From the cell containing the given text, extract its center point as (X, Y) coordinate. 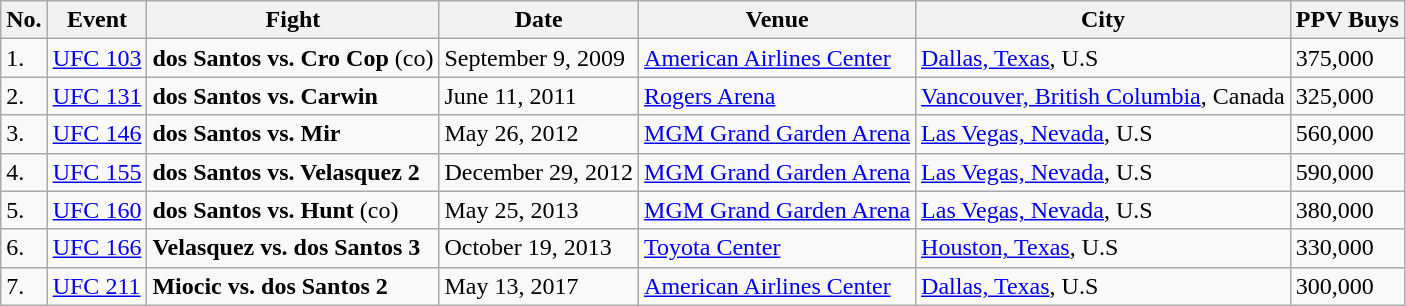
UFC 160 (97, 210)
UFC 166 (97, 248)
325,000 (1347, 96)
UFC 146 (97, 134)
September 9, 2009 (539, 58)
May 26, 2012 (539, 134)
June 11, 2011 (539, 96)
UFC 211 (97, 286)
Velasquez vs. dos Santos 3 (293, 248)
Vancouver, British Columbia, Canada (1104, 96)
560,000 (1347, 134)
October 19, 2013 (539, 248)
4. (24, 172)
No. (24, 20)
Rogers Arena (778, 96)
May 13, 2017 (539, 286)
300,000 (1347, 286)
590,000 (1347, 172)
PPV Buys (1347, 20)
dos Santos vs. Mir (293, 134)
Event (97, 20)
Date (539, 20)
6. (24, 248)
dos Santos vs. Hunt (co) (293, 210)
Fight (293, 20)
1. (24, 58)
City (1104, 20)
dos Santos vs. Carwin (293, 96)
7. (24, 286)
Venue (778, 20)
UFC 103 (97, 58)
330,000 (1347, 248)
May 25, 2013 (539, 210)
5. (24, 210)
3. (24, 134)
UFC 131 (97, 96)
UFC 155 (97, 172)
2. (24, 96)
dos Santos vs. Cro Cop (co) (293, 58)
375,000 (1347, 58)
dos Santos vs. Velasquez 2 (293, 172)
Miocic vs. dos Santos 2 (293, 286)
380,000 (1347, 210)
Toyota Center (778, 248)
Houston, Texas, U.S (1104, 248)
December 29, 2012 (539, 172)
